Search for the cell housing the specified text and yield its [x, y] center coordinate. 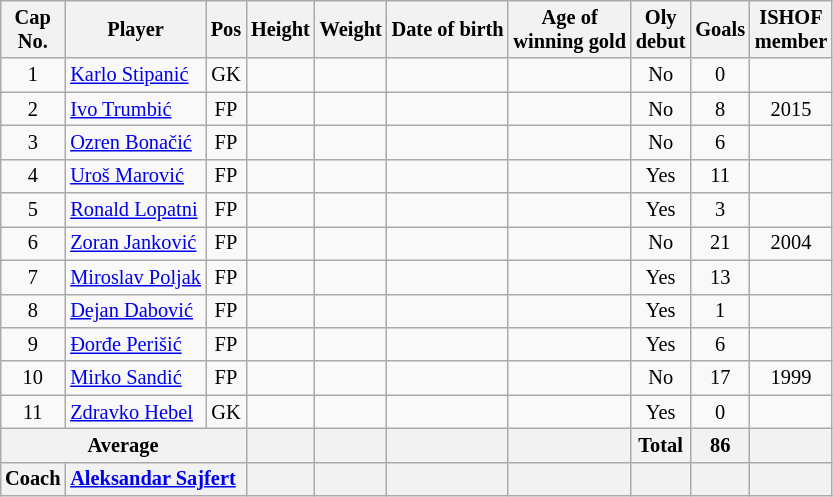
10 [32, 378]
ISHOFmember [791, 29]
13 [720, 277]
Karlo Stipanić [136, 75]
Zoran Janković [136, 243]
Ronald Lopatni [136, 210]
5 [32, 210]
17 [720, 378]
Uroš Marović [136, 176]
Coach [32, 479]
Date of birth [448, 29]
Goals [720, 29]
86 [720, 445]
CapNo. [32, 29]
2 [32, 109]
Average [123, 445]
Dejan Dabović [136, 311]
Miroslav Poljak [136, 277]
Mirko Sandić [136, 378]
Weight [351, 29]
2004 [791, 243]
7 [32, 277]
4 [32, 176]
2015 [791, 109]
Player [136, 29]
Height [280, 29]
Total [661, 445]
9 [32, 344]
Pos [226, 29]
Zdravko Hebel [136, 412]
Olydebut [661, 29]
Đorđe Perišić [136, 344]
Ozren Bonačić [136, 142]
Ivo Trumbić [136, 109]
Age ofwinning gold [569, 29]
Aleksandar Sajfert [156, 479]
1999 [791, 378]
21 [720, 243]
